Extract the (x, y) coordinate from the center of the cell holding the provided text.  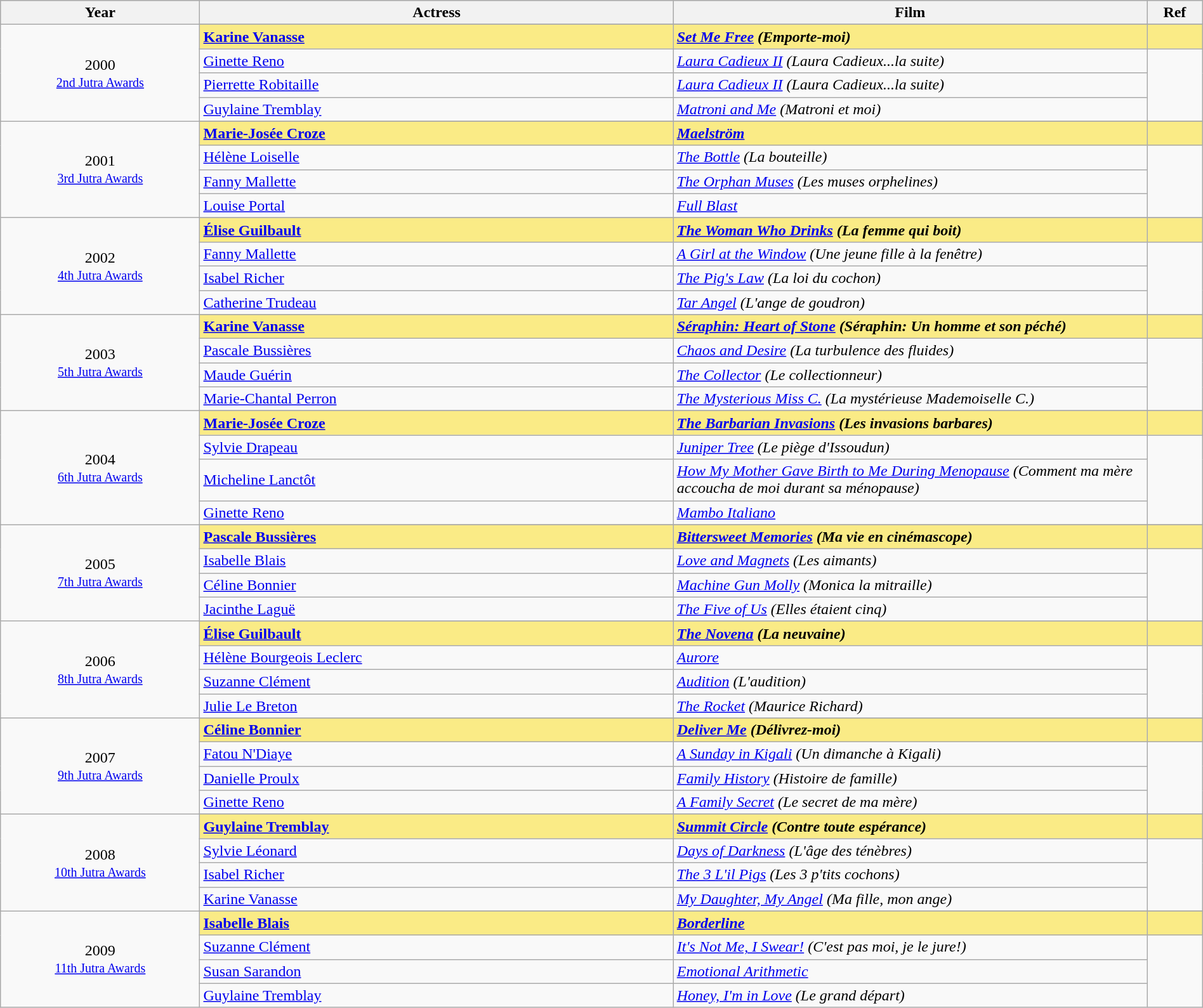
Love and Magnets (Les aimants) (910, 561)
Matroni and Me (Matroni et moi) (910, 109)
Bittersweet Memories (Ma vie en cinémascope) (910, 537)
Julie Le Breton (437, 706)
The Five of Us (Elles étaient cinq) (910, 609)
Tar Angel (L'ange de goudron) (910, 303)
How My Mother Gave Birth to Me During Menopause (Comment ma mère accoucha de moi durant sa ménopause) (910, 480)
Film (910, 13)
It's Not Me, I Swear! (C'est pas moi, je le jure!) (910, 947)
Maude Guérin (437, 375)
The 3 L'il Pigs (Les 3 p'tits cochons) (910, 875)
The Collector (Le collectionneur) (910, 375)
My Daughter, My Angel (Ma fille, mon ange) (910, 899)
Marie-Chantal Perron (437, 399)
Louise Portal (437, 206)
Hélène Bourgeois Leclerc (437, 657)
2009 11th Jutra Awards (100, 959)
The Novena (La neuvaine) (910, 633)
Susan Sarandon (437, 971)
A Family Secret (Le secret de ma mère) (910, 802)
Emotional Arithmetic (910, 971)
Juniper Tree (Le piège d'Issoudun) (910, 447)
Catherine Trudeau (437, 303)
Set Me Free (Emporte-moi) (910, 37)
Honey, I'm in Love (Le grand départ) (910, 995)
Chaos and Desire (La turbulence des fluides) (910, 351)
The Rocket (Maurice Richard) (910, 706)
The Woman Who Drinks (La femme qui boit) (910, 230)
The Barbarian Invasions (Les invasions barbares) (910, 423)
Actress (437, 13)
Ref (1175, 13)
The Bottle (La bouteille) (910, 157)
Aurore (910, 657)
Summit Circle (Contre toute espérance) (910, 827)
Pierrette Robitaille (437, 85)
Fatou N'Diaye (437, 754)
Hélène Loiselle (437, 157)
Sylvie Léonard (437, 851)
Borderline (910, 923)
2001 3rd Jutra Awards (100, 169)
Sylvie Drapeau (437, 447)
Family History (Histoire de famille) (910, 778)
Machine Gun Molly (Monica la mitraille) (910, 585)
2006 8th Jutra Awards (100, 669)
Full Blast (910, 206)
Deliver Me (Délivrez-moi) (910, 730)
Danielle Proulx (437, 778)
A Girl at the Window (Une jeune fille à la fenêtre) (910, 254)
Micheline Lanctôt (437, 480)
Mambo Italiano (910, 513)
Jacinthe Laguë (437, 609)
The Orphan Muses (Les muses orphelines) (910, 181)
2004 6th Jutra Awards (100, 468)
The Pig's Law (La loi du cochon) (910, 278)
2008 10th Jutra Awards (100, 863)
Audition (L'audition) (910, 681)
Days of Darkness (L'âge des ténèbres) (910, 851)
Year (100, 13)
Maelström (910, 133)
2005 7th Jutra Awards (100, 573)
2000 2nd Jutra Awards (100, 73)
2002 4th Jutra Awards (100, 266)
A Sunday in Kigali (Un dimanche à Kigali) (910, 754)
The Mysterious Miss C. (La mystérieuse Mademoiselle C.) (910, 399)
2007 9th Jutra Awards (100, 766)
2003 5th Jutra Awards (100, 363)
Séraphin: Heart of Stone (Séraphin: Un homme et son péché) (910, 327)
